Find where the given text appears and provide that cell's center as (x, y) coordinate. 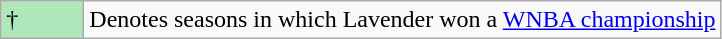
Denotes seasons in which Lavender won a WNBA championship (402, 20)
† (42, 20)
